Scan for the cell matching the given text and deliver its (X, Y) coordinate at center. 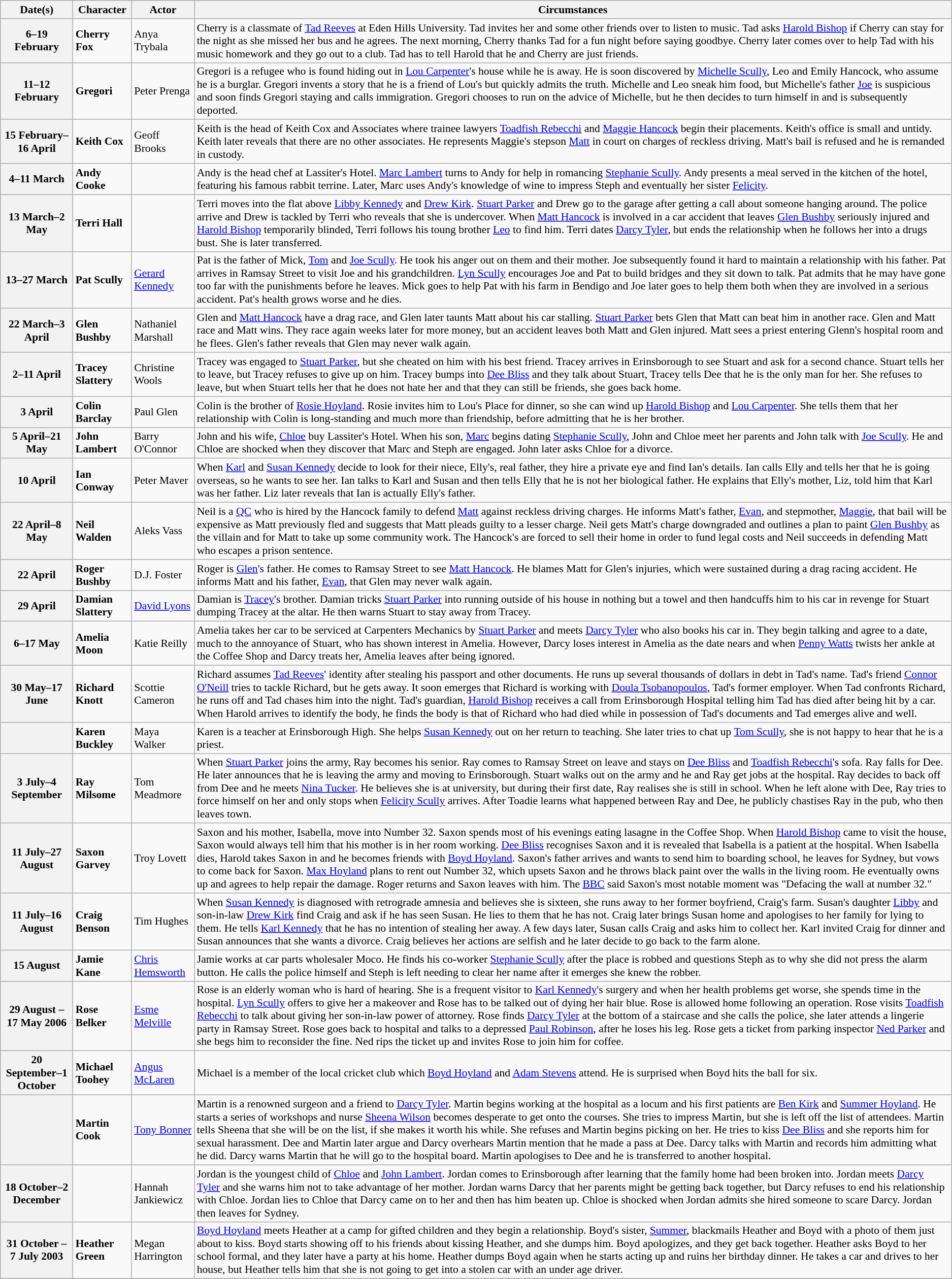
6–17 May (37, 644)
Tim Hughes (162, 922)
Jamie Kane (103, 966)
Ray Milsome (103, 789)
4–11 March (37, 179)
Roger Bushby (103, 575)
Michael Toohey (103, 1073)
Heather Green (103, 1250)
Scottie Cameron (162, 694)
Nathaniel Marshall (162, 331)
Colin Barclay (103, 412)
Peter Maver (162, 480)
22 April–8 May (37, 531)
Neil Walden (103, 531)
22 March–3 April (37, 331)
Glen Bushby (103, 331)
3 July–4 September (37, 789)
10 April (37, 480)
Martin Cook (103, 1130)
Peter Prenga (162, 91)
15 February–16 April (37, 142)
Troy Lovett (162, 859)
29 April (37, 606)
Ian Conway (103, 480)
John Lambert (103, 443)
Gregori (103, 91)
Megan Harrington (162, 1250)
Paul Glen (162, 412)
Cherry Fox (103, 41)
Keith Cox (103, 142)
Date(s) (37, 10)
Barry O'Connor (162, 443)
22 April (37, 575)
Tracey Slattery (103, 375)
Damian Slattery (103, 606)
Chris Hemsworth (162, 966)
Maya Walker (162, 738)
Angus McLaren (162, 1073)
Terri Hall (103, 223)
5 April–21 May (37, 443)
Rose Belker (103, 1016)
Christine Wools (162, 375)
Pat Scully (103, 280)
31 October – 7 July 2003 (37, 1250)
Circumstances (573, 10)
Actor (162, 10)
11–12 February (37, 91)
Craig Benson (103, 922)
11 July–16 August (37, 922)
D.J. Foster (162, 575)
20 September–1 October (37, 1073)
Aleks Vass (162, 531)
3 April (37, 412)
2–11 April (37, 375)
Andy Cooke (103, 179)
13–27 March (37, 280)
29 August – 17 May 2006 (37, 1016)
Geoff Brooks (162, 142)
13 March–2 May (37, 223)
30 May–17 June (37, 694)
Character (103, 10)
Gerard Kennedy (162, 280)
18 October–2 December (37, 1193)
Amelia Moon (103, 644)
Karen Buckley (103, 738)
Saxon Garvey (103, 859)
Richard Knott (103, 694)
Esme Melville (162, 1016)
Anya Trybala (162, 41)
Hannah Jankiewicz (162, 1193)
6–19 February (37, 41)
Katie Reilly (162, 644)
Tom Meadmore (162, 789)
15 August (37, 966)
David Lyons (162, 606)
Michael is a member of the local cricket club which Boyd Hoyland and Adam Stevens attend. He is surprised when Boyd hits the ball for six. (573, 1073)
Tony Bonner (162, 1130)
11 July–27 August (37, 859)
